Scan for the cell matching the given text and deliver its (x, y) coordinate at center. 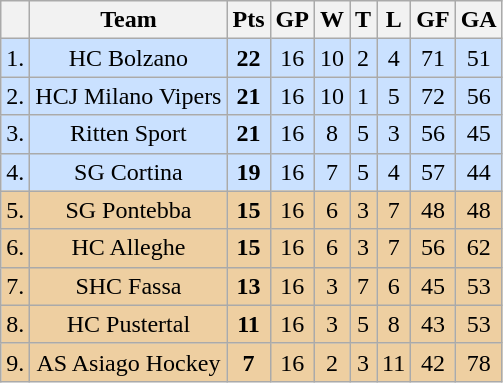
43 (433, 324)
22 (248, 58)
HC Alleghe (128, 248)
2. (16, 96)
44 (478, 172)
71 (433, 58)
GA (478, 20)
SHC Fassa (128, 286)
1. (16, 58)
6. (16, 248)
SG Pontebba (128, 210)
19 (248, 172)
T (364, 20)
3. (16, 134)
SG Cortina (128, 172)
13 (248, 286)
8. (16, 324)
Pts (248, 20)
HCJ Milano Vipers (128, 96)
GP (292, 20)
HC Pustertal (128, 324)
62 (478, 248)
AS Asiago Hockey (128, 362)
42 (433, 362)
1 (364, 96)
4. (16, 172)
L (394, 20)
57 (433, 172)
W (332, 20)
GF (433, 20)
7. (16, 286)
51 (478, 58)
5. (16, 210)
Ritten Sport (128, 134)
HC Bolzano (128, 58)
72 (433, 96)
9. (16, 362)
Team (128, 20)
78 (478, 362)
